Find where the given text appears and provide that cell's center as [x, y] coordinate. 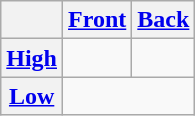
Front [98, 20]
High [32, 58]
Back [164, 20]
Low [32, 96]
